Determine the [X, Y] coordinate at the center of the cell enclosing the given text.  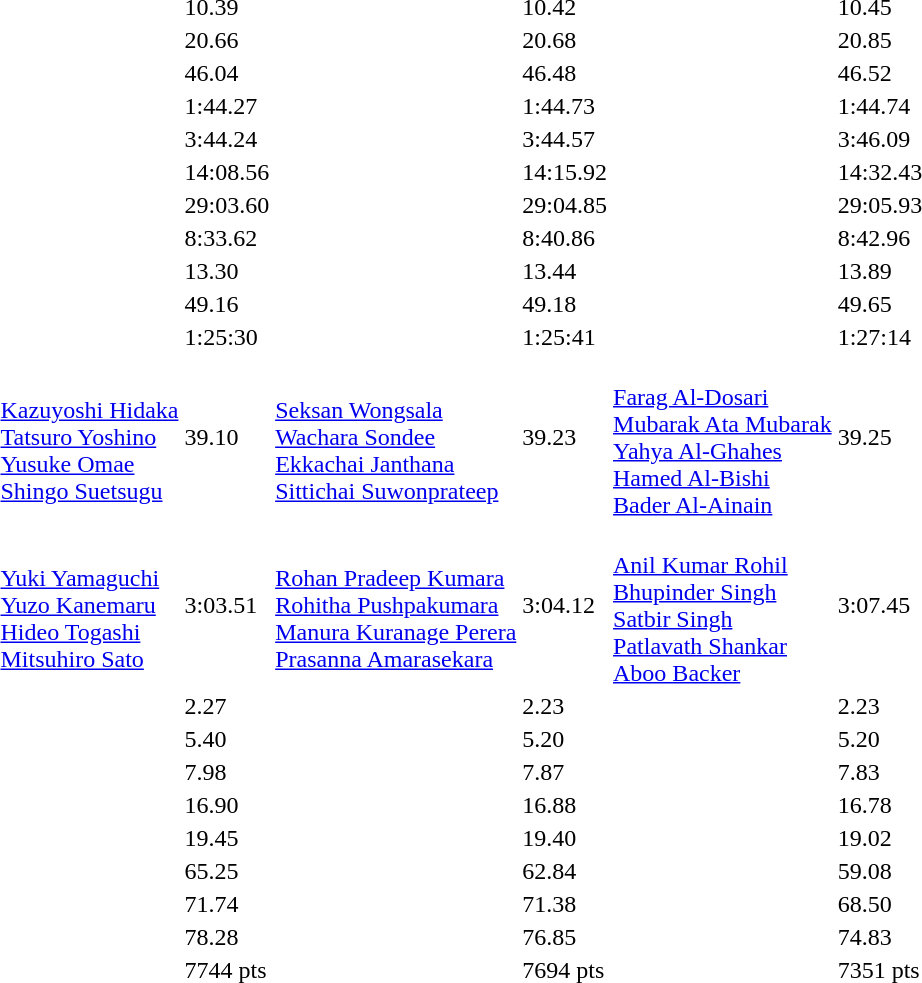
7.87 [565, 772]
Seksan WongsalaWachara SondeeEkkachai JanthanaSittichai Suwonprateep [396, 438]
13.30 [227, 271]
49.18 [565, 304]
16.88 [565, 805]
39.10 [227, 438]
71.74 [227, 904]
19.40 [565, 838]
2.27 [227, 706]
14:08.56 [227, 172]
2.23 [565, 706]
20.66 [227, 40]
16.90 [227, 805]
5.20 [565, 739]
20.68 [565, 40]
46.48 [565, 73]
1:44.27 [227, 106]
3:03.51 [227, 606]
29:03.60 [227, 205]
14:15.92 [565, 172]
65.25 [227, 871]
46.04 [227, 73]
3:44.24 [227, 139]
5.40 [227, 739]
13.44 [565, 271]
Anil Kumar RohilBhupinder SinghSatbir SinghPatlavath ShankarAboo Backer [723, 606]
39.23 [565, 438]
8:40.86 [565, 238]
Farag Al-DosariMubarak Ata MubarakYahya Al-GhahesHamed Al-BishiBader Al-Ainain [723, 438]
71.38 [565, 904]
19.45 [227, 838]
Rohan Pradeep KumaraRohitha PushpakumaraManura Kuranage PereraPrasanna Amarasekara [396, 606]
76.85 [565, 937]
78.28 [227, 937]
1:44.73 [565, 106]
62.84 [565, 871]
1:25:41 [565, 337]
1:25:30 [227, 337]
7.98 [227, 772]
3:44.57 [565, 139]
29:04.85 [565, 205]
3:04.12 [565, 606]
8:33.62 [227, 238]
49.16 [227, 304]
